Search for the cell housing the specified text and yield its [x, y] center coordinate. 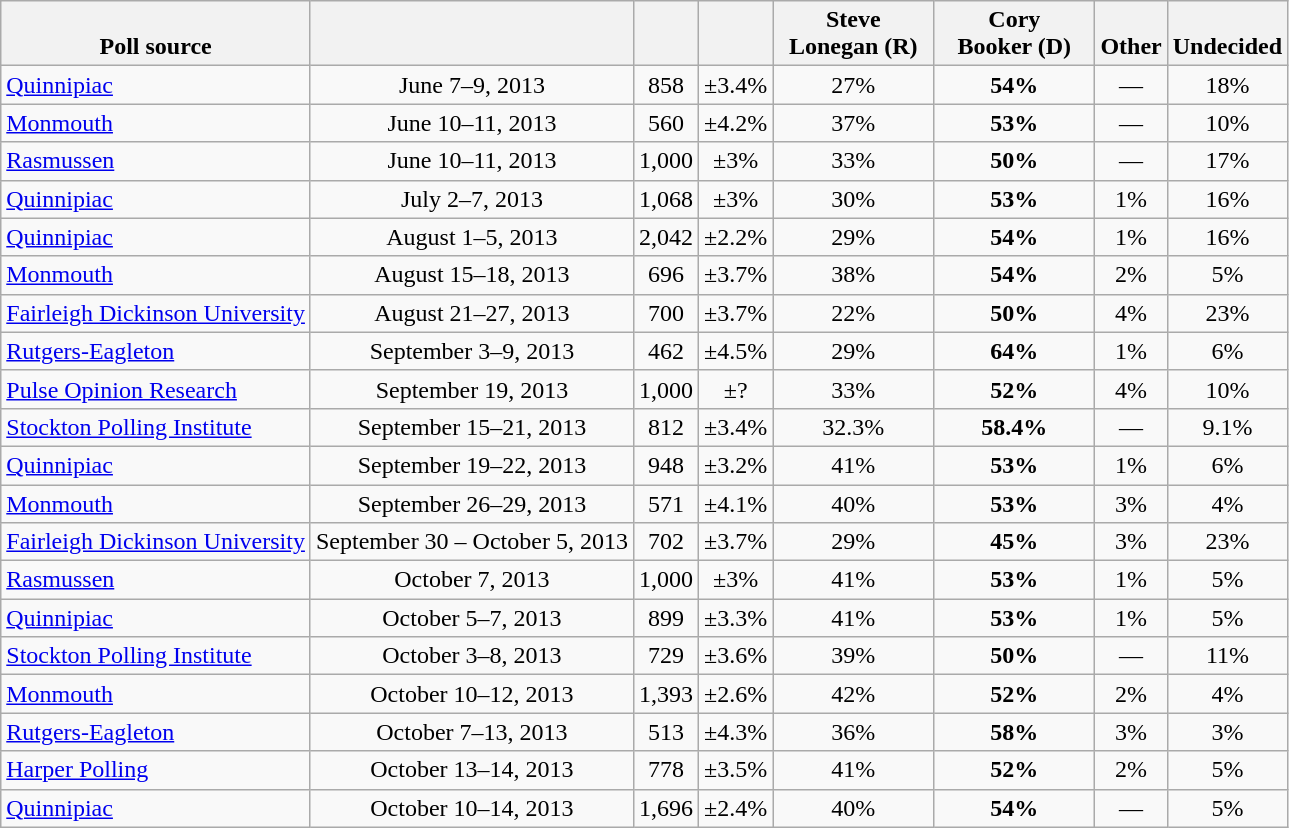
696 [666, 275]
1,068 [666, 199]
October 5–7, 2013 [472, 618]
October 13–14, 2013 [472, 770]
11% [1227, 656]
36% [854, 732]
September 30 – October 5, 2013 [472, 542]
9.1% [1227, 427]
571 [666, 503]
Pulse Opinion Research [156, 389]
June 7–9, 2013 [472, 85]
±3.3% [736, 618]
October 10–12, 2013 [472, 694]
38% [854, 275]
27% [854, 85]
July 2–7, 2013 [472, 199]
560 [666, 123]
±3.6% [736, 656]
513 [666, 732]
SteveLonegan (R) [854, 34]
1,696 [666, 808]
September 26–29, 2013 [472, 503]
October 7–13, 2013 [472, 732]
37% [854, 123]
±4.5% [736, 351]
778 [666, 770]
22% [854, 313]
±? [736, 389]
Other [1131, 34]
64% [1014, 351]
Harper Polling [156, 770]
17% [1227, 161]
462 [666, 351]
18% [1227, 85]
702 [666, 542]
Poll source [156, 34]
October 3–8, 2013 [472, 656]
45% [1014, 542]
32.3% [854, 427]
September 15–21, 2013 [472, 427]
30% [854, 199]
948 [666, 465]
September 19–22, 2013 [472, 465]
Undecided [1227, 34]
58% [1014, 732]
August 21–27, 2013 [472, 313]
899 [666, 618]
September 3–9, 2013 [472, 351]
1,393 [666, 694]
August 1–5, 2013 [472, 237]
CoryBooker (D) [1014, 34]
58.4% [1014, 427]
±4.3% [736, 732]
2,042 [666, 237]
812 [666, 427]
August 15–18, 2013 [472, 275]
September 19, 2013 [472, 389]
±4.1% [736, 503]
±3.2% [736, 465]
858 [666, 85]
October 10–14, 2013 [472, 808]
±2.6% [736, 694]
700 [666, 313]
±3.5% [736, 770]
729 [666, 656]
39% [854, 656]
±4.2% [736, 123]
42% [854, 694]
±2.2% [736, 237]
±2.4% [736, 808]
October 7, 2013 [472, 580]
